For the text-containing cell, return its midpoint in (X, Y) coordinate format. 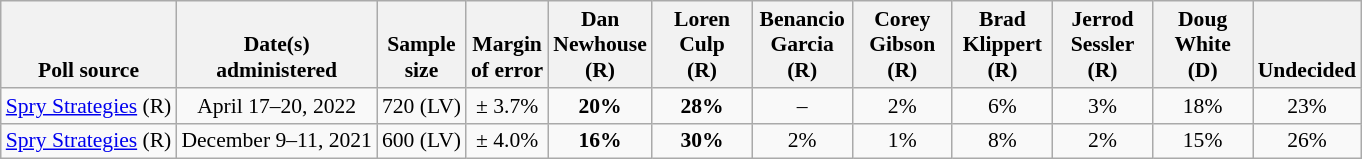
BradKlippert(R) (1002, 44)
Date(s)administered (276, 44)
600 (LV) (422, 141)
Samplesize (422, 44)
6% (1002, 106)
720 (LV) (422, 106)
April 17–20, 2022 (276, 106)
16% (600, 141)
Poll source (89, 44)
± 4.0% (507, 141)
Undecided (1307, 44)
December 9–11, 2021 (276, 141)
28% (702, 106)
3% (1102, 106)
DanNewhouse(R) (600, 44)
23% (1307, 106)
26% (1307, 141)
LorenCulp(R) (702, 44)
DougWhite(D) (1203, 44)
JerrodSessler(R) (1102, 44)
8% (1002, 141)
CoreyGibson(R) (902, 44)
18% (1203, 106)
15% (1203, 141)
BenancioGarcia(R) (802, 44)
1% (902, 141)
20% (600, 106)
Marginof error (507, 44)
– (802, 106)
30% (702, 141)
± 3.7% (507, 106)
